Return [x, y] of the center of cell containing provided text 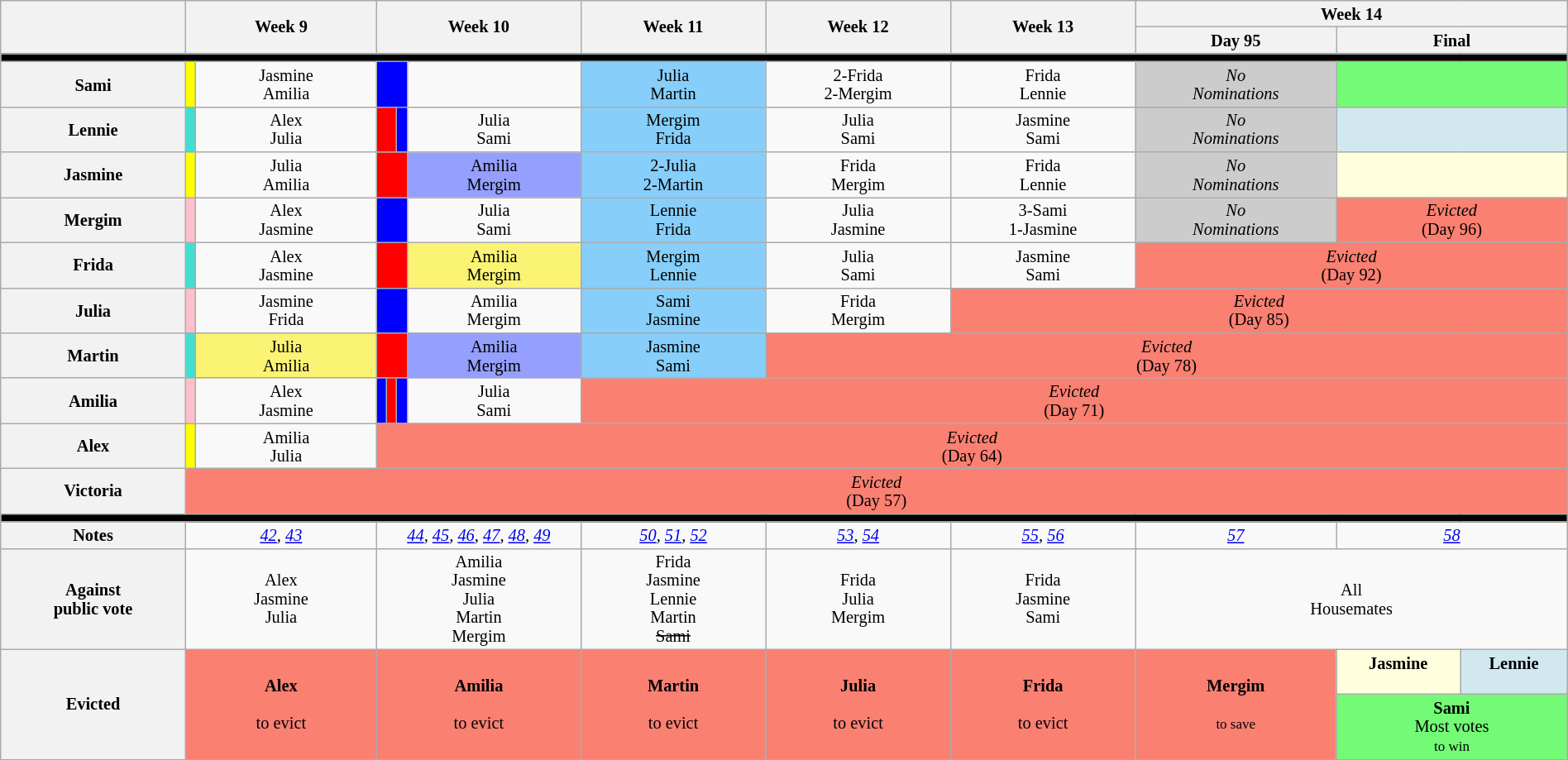
Evicted [93, 705]
Evicted(Day 78) [1166, 356]
Week 10 [480, 26]
Week 12 [858, 26]
Evicted(Day 92) [1351, 265]
JasmineFrida [286, 311]
Juliato evict [858, 705]
Martinto evict [673, 705]
2-Julia2-Martin [673, 175]
Week 14 [1351, 13]
FridaJuliaMergim [858, 599]
AmiliaJasmineJuliaMartinMergim [480, 599]
Evicted(Day 71) [1073, 400]
MergimLennie [673, 265]
SamiMost votesto win [1452, 728]
57 [1236, 535]
FridaJasmineLennieMartinSami [673, 599]
Againstpublic vote [93, 599]
Evicted(Day 64) [973, 447]
Frida [93, 265]
FridaJasmineSami [1043, 599]
Victoria [93, 491]
55, 56 [1043, 535]
Final [1452, 40]
JuliaJasmine [858, 220]
LennieFrida [673, 220]
Julia [93, 311]
AlexJulia [286, 129]
58 [1452, 535]
Week 11 [673, 26]
AlexJasmineJulia [281, 599]
SamiJasmine [673, 311]
Notes [93, 535]
JasmineAmilia [286, 84]
50, 51, 52 [673, 535]
42, 43 [281, 535]
44, 45, 46, 47, 48, 49 [480, 535]
Evicted(Day 96) [1452, 220]
AllHousemates [1351, 599]
Evicted(Day 85) [1259, 311]
MergimFrida [673, 129]
Mergim [93, 220]
Mergimto save [1236, 705]
Martin [93, 356]
Evicted(Day 57) [877, 491]
Amiliato evict [480, 705]
Alex [93, 447]
2-Frida2-Mergim [858, 84]
Week 9 [281, 26]
AmiliaJulia [286, 447]
53, 54 [858, 535]
Fridato evict [1043, 705]
Week 13 [1043, 26]
JuliaMartin [673, 84]
Day 95 [1236, 40]
Amilia [93, 400]
Sami [93, 84]
Alexto evict [281, 705]
3-Sami1-Jasmine [1043, 220]
